Find where the given text appears and provide that cell's center as [x, y] coordinate. 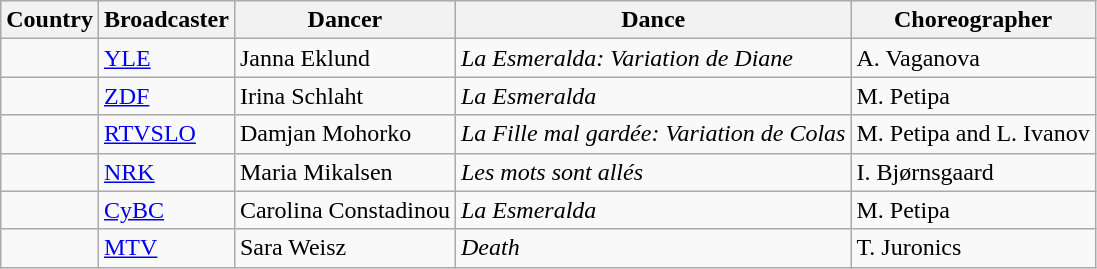
Damjan Mohorko [344, 134]
La Fille mal gardée: Variation de Colas [652, 134]
Les mots sont allés [652, 172]
MTV [166, 248]
Sara Weisz [344, 248]
RTVSLO [166, 134]
M. Petipa and L. Ivanov [973, 134]
Broadcaster [166, 20]
NRK [166, 172]
YLE [166, 58]
ZDF [166, 96]
Irina Schlaht [344, 96]
La Esmeralda: Variation de Diane [652, 58]
I. Bjørnsgaard [973, 172]
Maria Mikalsen [344, 172]
Death [652, 248]
CyBC [166, 210]
Dancer [344, 20]
Janna Eklund [344, 58]
Dance [652, 20]
Choreographer [973, 20]
Carolina Constadinou [344, 210]
A. Vaganova [973, 58]
T. Juronics [973, 248]
Country [50, 20]
